Determine the (x, y) coordinate at the center of the cell enclosing the given text.  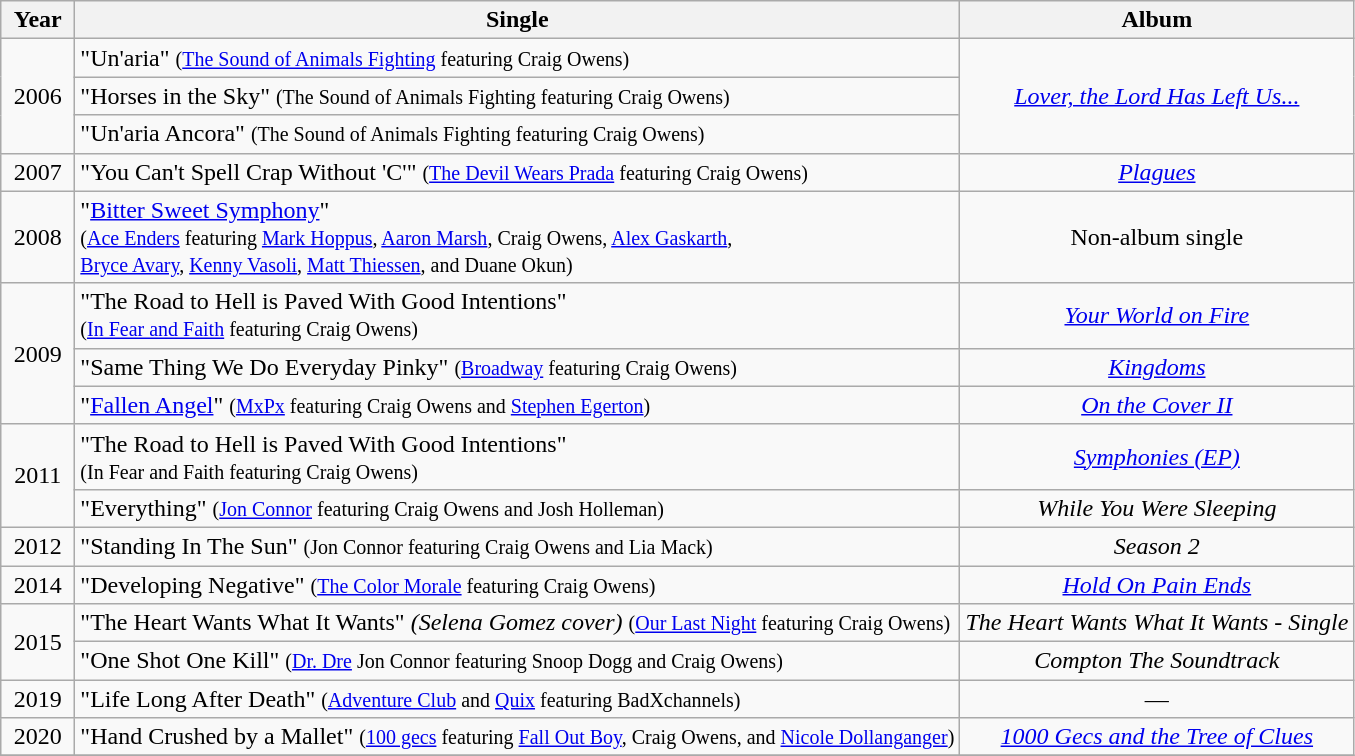
"You Can't Spell Crap Without 'C'" (The Devil Wears Prada featuring Craig Owens) (518, 172)
Year (38, 20)
2012 (38, 546)
Single (518, 20)
Hold On Pain Ends (1157, 585)
2008 (38, 237)
Symphonies (EP) (1157, 456)
2009 (38, 354)
"Horses in the Sky" (The Sound of Animals Fighting featuring Craig Owens) (518, 96)
Your World on Fire (1157, 316)
Season 2 (1157, 546)
The Heart Wants What It Wants - Single (1157, 623)
"Un'aria Ancora" (The Sound of Animals Fighting featuring Craig Owens) (518, 134)
"Developing Negative" (The Color Morale featuring Craig Owens) (518, 585)
1000 Gecs and the Tree of Clues (1157, 737)
"Un'aria" (The Sound of Animals Fighting featuring Craig Owens) (518, 58)
"Same Thing We Do Everyday Pinky" (Broadway featuring Craig Owens) (518, 367)
On the Cover II (1157, 405)
Non-album single (1157, 237)
While You Were Sleeping (1157, 508)
2006 (38, 96)
"One Shot One Kill" (Dr. Dre Jon Connor featuring Snoop Dogg and Craig Owens) (518, 661)
"Standing In The Sun" (Jon Connor featuring Craig Owens and Lia Mack) (518, 546)
Album (1157, 20)
"Fallen Angel" (MxPx featuring Craig Owens and Stephen Egerton) (518, 405)
Kingdoms (1157, 367)
Compton The Soundtrack (1157, 661)
"Hand Crushed by a Mallet" (100 gecs featuring Fall Out Boy, Craig Owens, and Nicole Dollanganger) (518, 737)
Lover, the Lord Has Left Us... (1157, 96)
"Life Long After Death" (Adventure Club and Quix featuring BadXchannels) (518, 699)
2014 (38, 585)
— (1157, 699)
2020 (38, 737)
2015 (38, 642)
2011 (38, 476)
Plagues (1157, 172)
2007 (38, 172)
"Everything" (Jon Connor featuring Craig Owens and Josh Holleman) (518, 508)
2019 (38, 699)
"The Heart Wants What It Wants" (Selena Gomez cover) (Our Last Night featuring Craig Owens) (518, 623)
